From the cell containing the given text, extract its center point as (X, Y) coordinate. 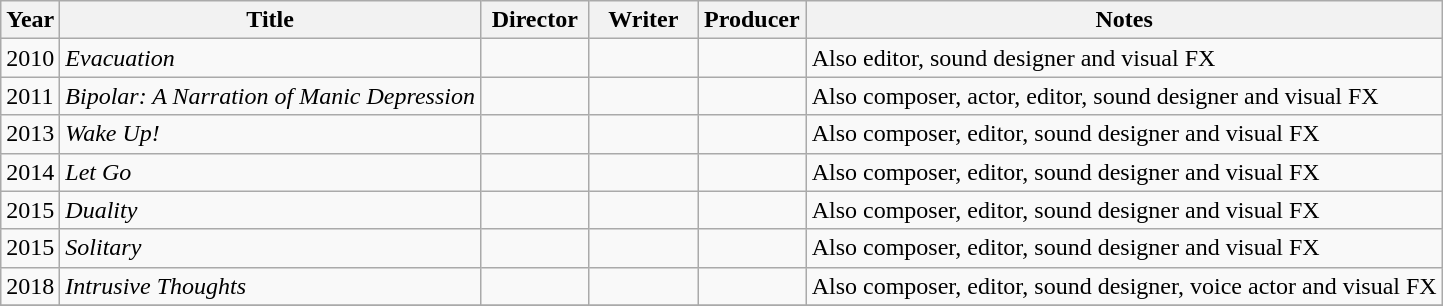
Also editor, sound designer and visual FX (1124, 58)
Also composer, actor, editor, sound designer and visual FX (1124, 96)
2011 (30, 96)
Title (270, 20)
Bipolar: A Narration of Manic Depression (270, 96)
2013 (30, 134)
Director (534, 20)
2018 (30, 286)
2014 (30, 172)
Duality (270, 210)
Solitary (270, 248)
Also composer, editor, sound designer, voice actor and visual FX (1124, 286)
Evacuation (270, 58)
Intrusive Thoughts (270, 286)
Producer (752, 20)
Notes (1124, 20)
Wake Up! (270, 134)
Let Go (270, 172)
Year (30, 20)
2010 (30, 58)
Writer (644, 20)
